Determine the (x, y) coordinate at the center of the cell enclosing the given text.  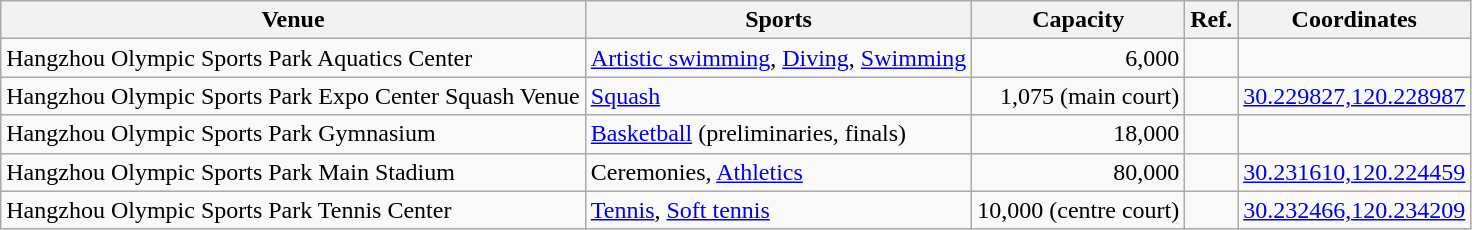
30.229827,120.228987 (1354, 96)
Ceremonies, Athletics (778, 172)
80,000 (1078, 172)
6,000 (1078, 58)
10,000 (centre court) (1078, 210)
Artistic swimming, Diving, Swimming (778, 58)
1,075 (main court) (1078, 96)
Venue (294, 20)
Capacity (1078, 20)
Hangzhou Olympic Sports Park Aquatics Center (294, 58)
Basketball (preliminaries, finals) (778, 134)
Tennis, Soft tennis (778, 210)
Hangzhou Olympic Sports Park Gymnasium (294, 134)
30.232466,120.234209 (1354, 210)
30.231610,120.224459 (1354, 172)
18,000 (1078, 134)
Hangzhou Olympic Sports Park Tennis Center (294, 210)
Squash (778, 96)
Coordinates (1354, 20)
Ref. (1212, 20)
Sports (778, 20)
Hangzhou Olympic Sports Park Main Stadium (294, 172)
Hangzhou Olympic Sports Park Expo Center Squash Venue (294, 96)
